Capture the cell that displays the provided text and extract its [x, y] central coordinate. 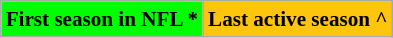
Last active season ^ [298, 18]
First season in NFL * [102, 18]
